For the text-containing cell, return its midpoint in [x, y] coordinate format. 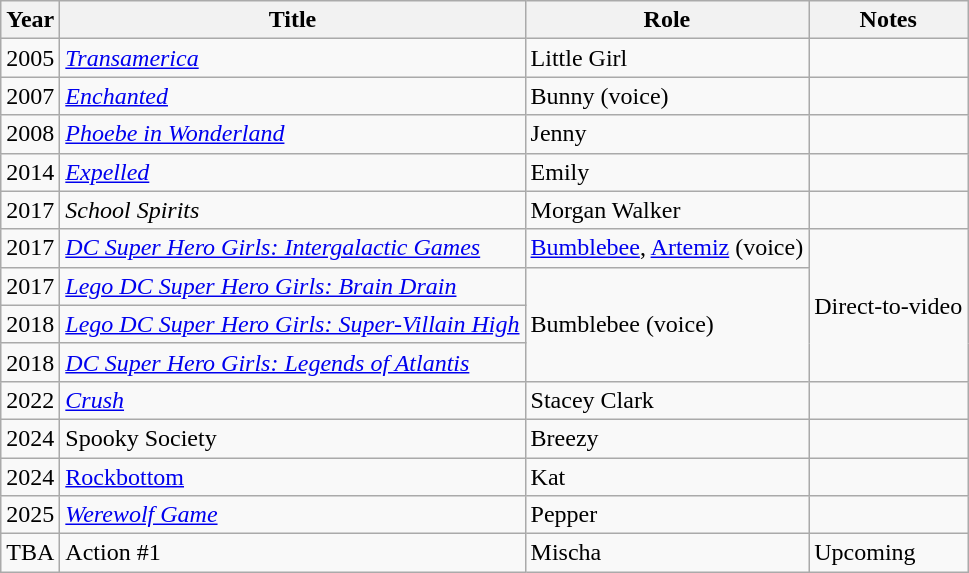
Phoebe in Wonderland [292, 134]
Emily [667, 172]
Title [292, 20]
Direct-to-video [888, 305]
2014 [30, 172]
Lego DC Super Hero Girls: Super-Villain High [292, 324]
Enchanted [292, 96]
Rockbottom [292, 477]
Bunny (voice) [667, 96]
Spooky Society [292, 438]
Bumblebee (voice) [667, 324]
2005 [30, 58]
School Spirits [292, 210]
Bumblebee, Artemiz (voice) [667, 248]
Upcoming [888, 553]
TBA [30, 553]
Action #1 [292, 553]
Mischa [667, 553]
Lego DC Super Hero Girls: Brain Drain [292, 286]
Stacey Clark [667, 400]
Werewolf Game [292, 515]
2007 [30, 96]
Role [667, 20]
Year [30, 20]
Jenny [667, 134]
Notes [888, 20]
Crush [292, 400]
2025 [30, 515]
Little Girl [667, 58]
DC Super Hero Girls: Intergalactic Games [292, 248]
Pepper [667, 515]
Breezy [667, 438]
2022 [30, 400]
2008 [30, 134]
Transamerica [292, 58]
Expelled [292, 172]
DC Super Hero Girls: Legends of Atlantis [292, 362]
Kat [667, 477]
Morgan Walker [667, 210]
